Find where the given text appears and provide that cell's center as [x, y] coordinate. 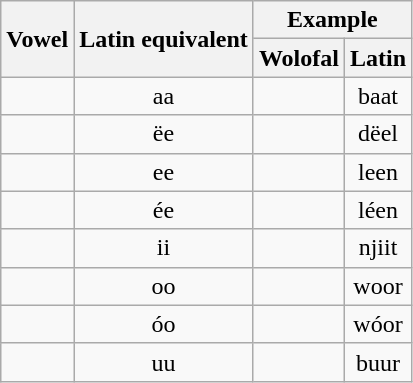
ee [164, 172]
Example [332, 20]
njiit [378, 248]
ëe [164, 134]
wóor [378, 324]
Vowel [38, 39]
aa [164, 96]
oo [164, 286]
uu [164, 362]
ée [164, 210]
buur [378, 362]
dëel [378, 134]
Wolofal [298, 58]
óo [164, 324]
Latin equivalent [164, 39]
leen [378, 172]
Latin [378, 58]
ii [164, 248]
baat [378, 96]
léen [378, 210]
woor [378, 286]
